Pinpoint the cell where the given text exists, returning its (X, Y) midpoint coordinate. 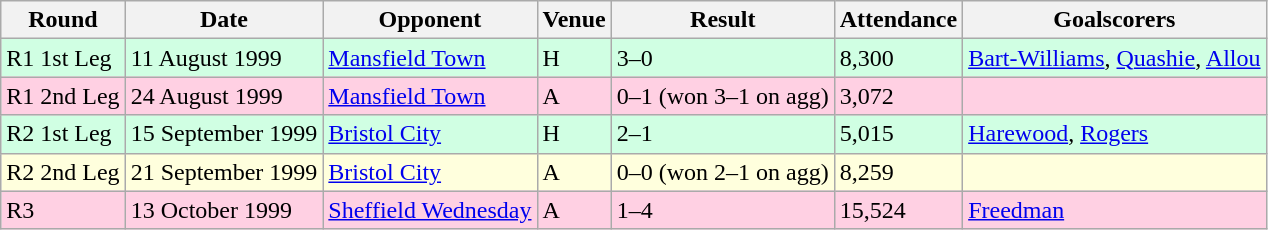
8,259 (898, 172)
1–4 (722, 210)
R3 (63, 210)
Attendance (898, 20)
Result (722, 20)
3–0 (722, 58)
Date (224, 20)
3,072 (898, 96)
Bart-Williams, Quashie, Allou (1114, 58)
Round (63, 20)
24 August 1999 (224, 96)
Venue (574, 20)
Sheffield Wednesday (430, 210)
5,015 (898, 134)
0–1 (won 3–1 on agg) (722, 96)
11 August 1999 (224, 58)
Harewood, Rogers (1114, 134)
13 October 1999 (224, 210)
R1 2nd Leg (63, 96)
21 September 1999 (224, 172)
0–0 (won 2–1 on agg) (722, 172)
Opponent (430, 20)
15 September 1999 (224, 134)
15,524 (898, 210)
R2 2nd Leg (63, 172)
8,300 (898, 58)
R1 1st Leg (63, 58)
R2 1st Leg (63, 134)
2–1 (722, 134)
Freedman (1114, 210)
Goalscorers (1114, 20)
